Capture the cell that displays the provided text and extract its [x, y] central coordinate. 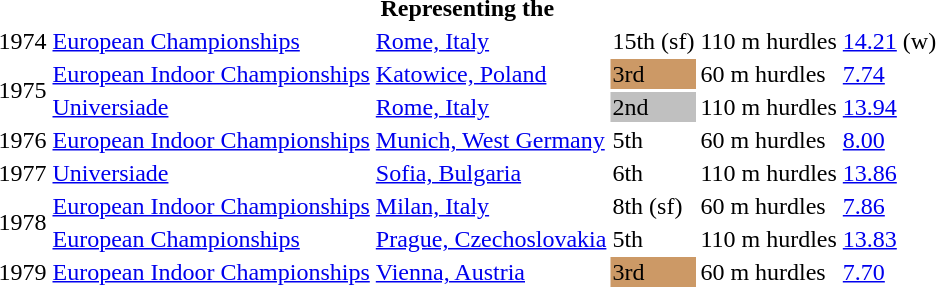
Sofia, Bulgaria [491, 173]
Milan, Italy [491, 206]
15th (sf) [654, 41]
2nd [654, 107]
Vienna, Austria [491, 272]
Prague, Czechoslovakia [491, 239]
6th [654, 173]
8th (sf) [654, 206]
Munich, West Germany [491, 140]
Katowice, Poland [491, 74]
